Find where the given text appears and provide that cell's center as [x, y] coordinate. 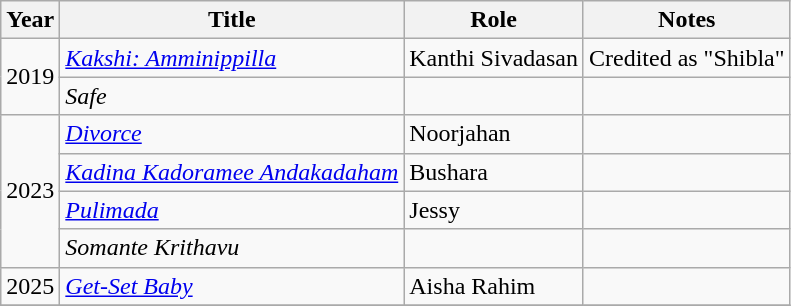
Safe [232, 96]
Pulimada [232, 210]
Jessy [494, 210]
Credited as "Shibla" [686, 58]
2019 [30, 77]
Year [30, 20]
Noorjahan [494, 134]
2025 [30, 286]
Kakshi: Amminippilla [232, 58]
Divorce [232, 134]
Role [494, 20]
Aisha Rahim [494, 286]
Kadina Kadoramee Andakadaham [232, 172]
Get-Set Baby [232, 286]
Title [232, 20]
Notes [686, 20]
Somante Krithavu [232, 248]
Bushara [494, 172]
2023 [30, 191]
Kanthi Sivadasan [494, 58]
